For the text-containing cell, return its midpoint in (x, y) coordinate format. 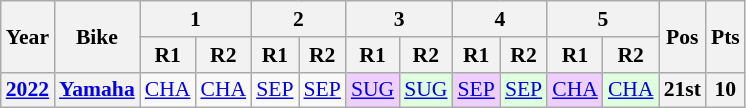
10 (726, 90)
3 (400, 19)
Pos (682, 36)
Pts (726, 36)
Yamaha (97, 90)
2 (298, 19)
4 (500, 19)
Year (28, 36)
Bike (97, 36)
1 (196, 19)
2022 (28, 90)
21st (682, 90)
5 (602, 19)
